Capture the cell that displays the provided text and extract its [x, y] central coordinate. 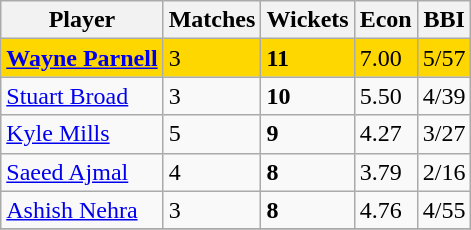
3/27 [444, 134]
4 [212, 172]
4.27 [386, 134]
4/39 [444, 96]
5/57 [444, 58]
Ashish Nehra [82, 210]
11 [308, 58]
Wayne Parnell [82, 58]
5 [212, 134]
Econ [386, 20]
Saeed Ajmal [82, 172]
10 [308, 96]
4.76 [386, 210]
Stuart Broad [82, 96]
5.50 [386, 96]
4/55 [444, 210]
2/16 [444, 172]
BBI [444, 20]
Matches [212, 20]
9 [308, 134]
7.00 [386, 58]
Kyle Mills [82, 134]
3.79 [386, 172]
Player [82, 20]
Wickets [308, 20]
